Return the (X, Y) coordinate for the center point of the cell that contains the specified text.  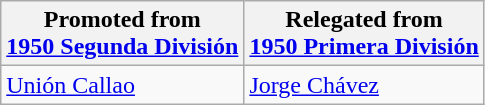
Unión Callao (122, 85)
Relegated from1950 Primera División (364, 34)
Promoted from1950 Segunda División (122, 34)
Jorge Chávez (364, 85)
